Provide the (x, y) coordinate of the cell's center where the given text is located.  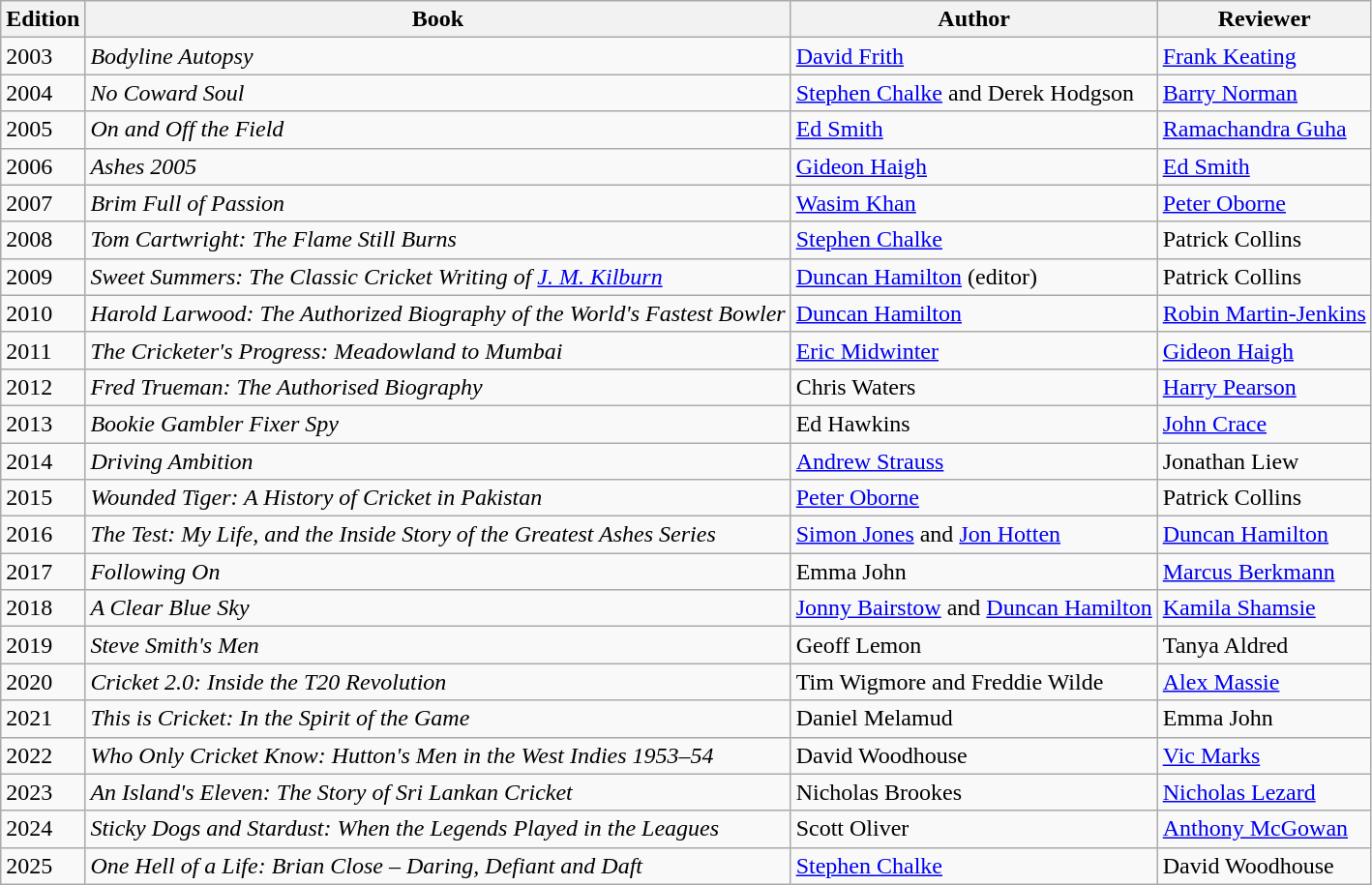
Ramachandra Guha (1264, 130)
2010 (43, 313)
Barry Norman (1264, 93)
2017 (43, 572)
The Cricketer's Progress: Meadowland to Mumbai (437, 350)
Vic Marks (1264, 755)
2024 (43, 829)
On and Off the Field (437, 130)
2019 (43, 645)
Fred Trueman: The Authorised Biography (437, 387)
2016 (43, 535)
2013 (43, 424)
Tanya Aldred (1264, 645)
2014 (43, 461)
Anthony McGowan (1264, 829)
2004 (43, 93)
Author (973, 19)
Duncan Hamilton (editor) (973, 277)
Sweet Summers: The Classic Cricket Writing of J. M. Kilburn (437, 277)
One Hell of a Life: Brian Close – Daring, Defiant and Daft (437, 866)
Ed Hawkins (973, 424)
Marcus Berkmann (1264, 572)
2009 (43, 277)
2023 (43, 792)
Eric Midwinter (973, 350)
2021 (43, 719)
Stephen Chalke and Derek Hodgson (973, 93)
Following On (437, 572)
2018 (43, 608)
Nicholas Brookes (973, 792)
Daniel Melamud (973, 719)
Jonathan Liew (1264, 461)
Tom Cartwright: The Flame Still Burns (437, 240)
The Test: My Life, and the Inside Story of the Greatest Ashes Series (437, 535)
2025 (43, 866)
Bodyline Autopsy (437, 56)
2003 (43, 56)
2006 (43, 166)
Tim Wigmore and Freddie Wilde (973, 682)
A Clear Blue Sky (437, 608)
Jonny Bairstow and Duncan Hamilton (973, 608)
No Coward Soul (437, 93)
2007 (43, 203)
2022 (43, 755)
Book (437, 19)
2008 (43, 240)
2005 (43, 130)
Brim Full of Passion (437, 203)
Kamila Shamsie (1264, 608)
Wasim Khan (973, 203)
Harold Larwood: The Authorized Biography of the World's Fastest Bowler (437, 313)
2020 (43, 682)
Scott Oliver (973, 829)
Steve Smith's Men (437, 645)
This is Cricket: In the Spirit of the Game (437, 719)
Bookie Gambler Fixer Spy (437, 424)
Reviewer (1264, 19)
Driving Ambition (437, 461)
Cricket 2.0: Inside the T20 Revolution (437, 682)
Robin Martin-Jenkins (1264, 313)
An Island's Eleven: The Story of Sri Lankan Cricket (437, 792)
Edition (43, 19)
2011 (43, 350)
Geoff Lemon (973, 645)
Harry Pearson (1264, 387)
Sticky Dogs and Stardust: When the Legends Played in the Leagues (437, 829)
Nicholas Lezard (1264, 792)
Simon Jones and Jon Hotten (973, 535)
2012 (43, 387)
Alex Massie (1264, 682)
Frank Keating (1264, 56)
David Frith (973, 56)
2015 (43, 498)
Andrew Strauss (973, 461)
Who Only Cricket Know: Hutton's Men in the West Indies 1953–54 (437, 755)
Ashes 2005 (437, 166)
Wounded Tiger: A History of Cricket in Pakistan (437, 498)
Chris Waters (973, 387)
John Crace (1264, 424)
